Detect which cell encompasses the target text, then output its [x, y] center coordinate. 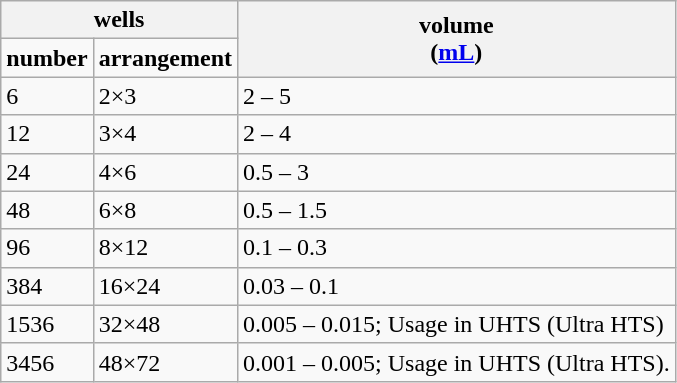
3×4 [165, 134]
24 [47, 172]
2 – 5 [457, 96]
3456 [47, 362]
4×6 [165, 172]
0.5 – 1.5 [457, 210]
12 [47, 134]
number [47, 58]
0.1 – 0.3 [457, 248]
6×8 [165, 210]
6 [47, 96]
0.5 – 3 [457, 172]
384 [47, 286]
32×48 [165, 324]
arrangement [165, 58]
0.03 – 0.1 [457, 286]
96 [47, 248]
16×24 [165, 286]
2 – 4 [457, 134]
1536 [47, 324]
48 [47, 210]
volume(mL) [457, 39]
48×72 [165, 362]
wells [120, 20]
0.005 – 0.015; Usage in UHTS (Ultra HTS) [457, 324]
0.001 – 0.005; Usage in UHTS (Ultra HTS). [457, 362]
8×12 [165, 248]
2×3 [165, 96]
